Find where the given text appears and provide that cell's center as [X, Y] coordinate. 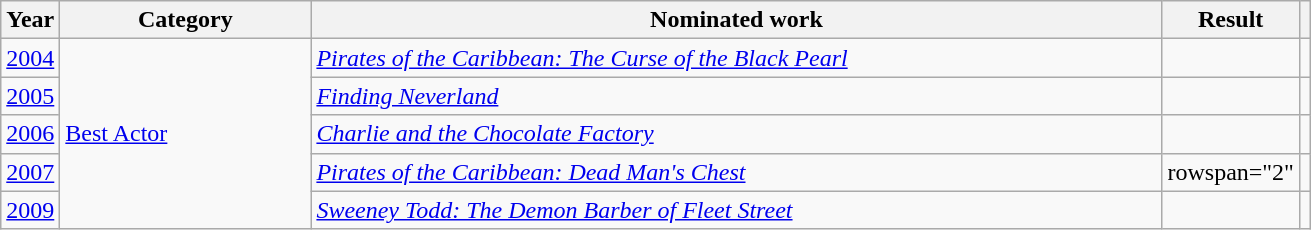
Best Actor [186, 134]
Year [30, 20]
Result [1231, 20]
2005 [30, 96]
Sweeney Todd: The Demon Barber of Fleet Street [736, 210]
2009 [30, 210]
2007 [30, 172]
Charlie and the Chocolate Factory [736, 134]
Category [186, 20]
2004 [30, 58]
Nominated work [736, 20]
Finding Neverland [736, 96]
2006 [30, 134]
rowspan="2" [1231, 172]
Pirates of the Caribbean: The Curse of the Black Pearl [736, 58]
Pirates of the Caribbean: Dead Man's Chest [736, 172]
